Provide the (X, Y) coordinate of the cell's center where the given text is located.  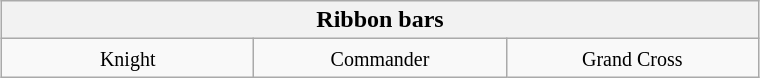
Knight (128, 58)
Ribbon bars (380, 20)
Commander (380, 58)
Grand Cross (632, 58)
